Detect which cell encompasses the target text, then output its [x, y] center coordinate. 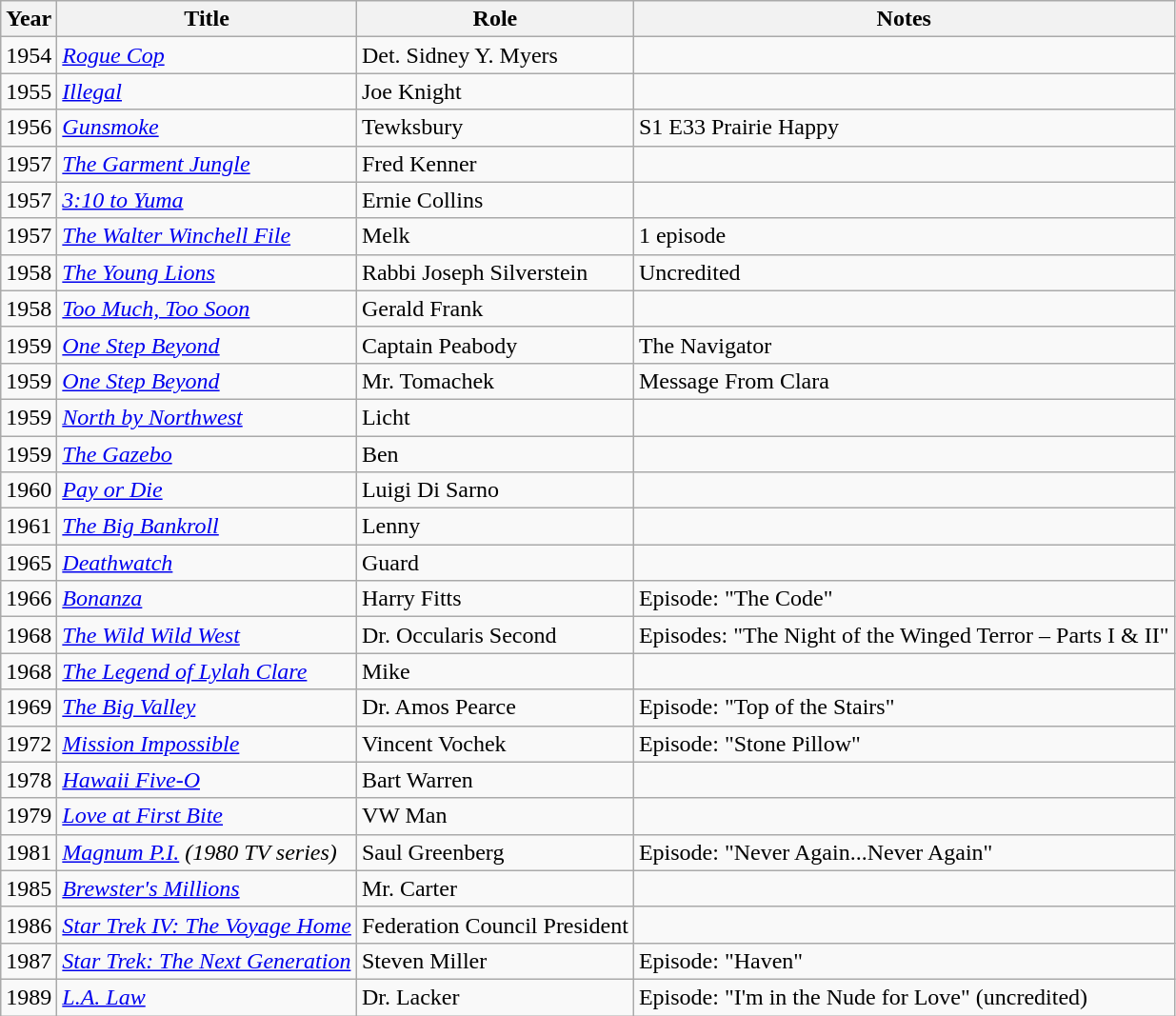
Deathwatch [208, 563]
Guard [495, 563]
Brewster's Millions [208, 888]
Ben [495, 454]
The Navigator [904, 345]
Bonanza [208, 599]
Mr. Carter [495, 888]
1966 [29, 599]
Lenny [495, 527]
Det. Sidney Y. Myers [495, 55]
Captain Peabody [495, 345]
The Legend of Lylah Clare [208, 671]
1986 [29, 925]
Harry Fitts [495, 599]
Hawaii Five-O [208, 780]
Gerald Frank [495, 309]
Ernie Collins [495, 200]
Mission Impossible [208, 744]
Saul Greenberg [495, 852]
3:10 to Yuma [208, 200]
1965 [29, 563]
L.A. Law [208, 997]
Episode: "Top of the Stairs" [904, 707]
Episode: "Haven" [904, 961]
The Wild Wild West [208, 635]
1961 [29, 527]
Rabbi Joseph Silverstein [495, 272]
1955 [29, 91]
Episode: "Never Again...Never Again" [904, 852]
Notes [904, 19]
The Young Lions [208, 272]
Dr. Amos Pearce [495, 707]
Joe Knight [495, 91]
1985 [29, 888]
Too Much, Too Soon [208, 309]
Title [208, 19]
Mike [495, 671]
Star Trek: The Next Generation [208, 961]
Role [495, 19]
1956 [29, 128]
Dr. Lacker [495, 997]
Melk [495, 236]
1979 [29, 816]
Mr. Tomachek [495, 381]
Love at First Bite [208, 816]
Rogue Cop [208, 55]
The Garment Jungle [208, 164]
Bart Warren [495, 780]
Uncredited [904, 272]
VW Man [495, 816]
S1 E33 Prairie Happy [904, 128]
1978 [29, 780]
The Gazebo [208, 454]
Fred Kenner [495, 164]
1969 [29, 707]
Vincent Vochek [495, 744]
Gunsmoke [208, 128]
1981 [29, 852]
The Walter Winchell File [208, 236]
Message From Clara [904, 381]
The Big Bankroll [208, 527]
1987 [29, 961]
Episode: "The Code" [904, 599]
Episode: "Stone Pillow" [904, 744]
1972 [29, 744]
North by Northwest [208, 417]
Tewksbury [495, 128]
Episodes: "The Night of the Winged Terror – Parts I & II" [904, 635]
1954 [29, 55]
Federation Council President [495, 925]
Illegal [208, 91]
1989 [29, 997]
1960 [29, 490]
Year [29, 19]
The Big Valley [208, 707]
Magnum P.I. (1980 TV series) [208, 852]
Dr. Occularis Second [495, 635]
Episode: "I'm in the Nude for Love" (uncredited) [904, 997]
Steven Miller [495, 961]
Licht [495, 417]
Pay or Die [208, 490]
Star Trek IV: The Voyage Home [208, 925]
1 episode [904, 236]
Luigi Di Sarno [495, 490]
